Detect which cell encompasses the target text, then output its (x, y) center coordinate. 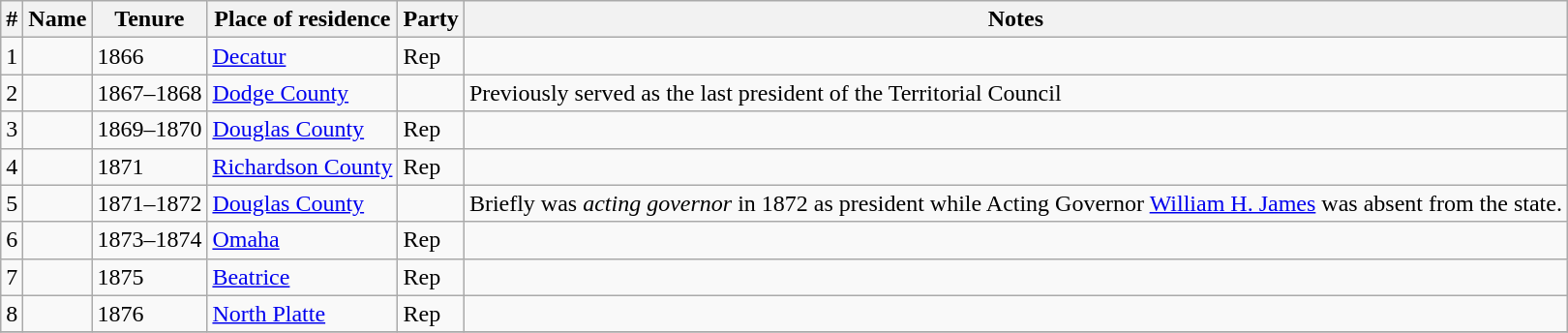
5 (12, 203)
Dodge County (302, 93)
Notes (1015, 19)
Decatur (302, 56)
7 (12, 277)
3 (12, 130)
Name (58, 19)
Richardson County (302, 166)
1873–1874 (149, 240)
Briefly was acting governor in 1872 as president while Acting Governor William H. James was absent from the state. (1015, 203)
1867–1868 (149, 93)
6 (12, 240)
1871 (149, 166)
1875 (149, 277)
1 (12, 56)
# (12, 19)
Place of residence (302, 19)
1876 (149, 314)
Party (431, 19)
Beatrice (302, 277)
1869–1870 (149, 130)
1866 (149, 56)
8 (12, 314)
2 (12, 93)
Omaha (302, 240)
Tenure (149, 19)
North Platte (302, 314)
4 (12, 166)
Previously served as the last president of the Territorial Council (1015, 93)
1871–1872 (149, 203)
